Return the (x, y) coordinate for the center point of the cell that contains the specified text.  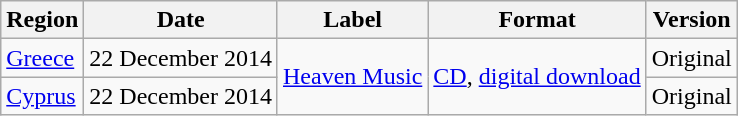
Heaven Music (352, 77)
CD, digital download (537, 77)
Cyprus (42, 96)
Format (537, 20)
Region (42, 20)
Date (181, 20)
Label (352, 20)
Greece (42, 58)
Version (692, 20)
